Scan for the cell matching the given text and deliver its (X, Y) coordinate at center. 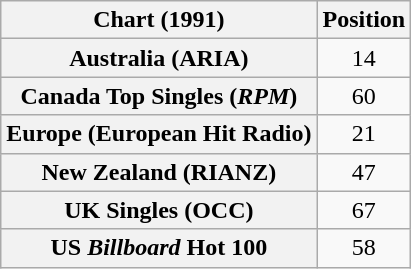
Position (364, 20)
Chart (1991) (159, 20)
21 (364, 134)
Europe (European Hit Radio) (159, 134)
47 (364, 172)
Canada Top Singles (RPM) (159, 96)
New Zealand (RIANZ) (159, 172)
14 (364, 58)
US Billboard Hot 100 (159, 248)
Australia (ARIA) (159, 58)
58 (364, 248)
60 (364, 96)
67 (364, 210)
UK Singles (OCC) (159, 210)
